Capture the cell that displays the provided text and extract its [x, y] central coordinate. 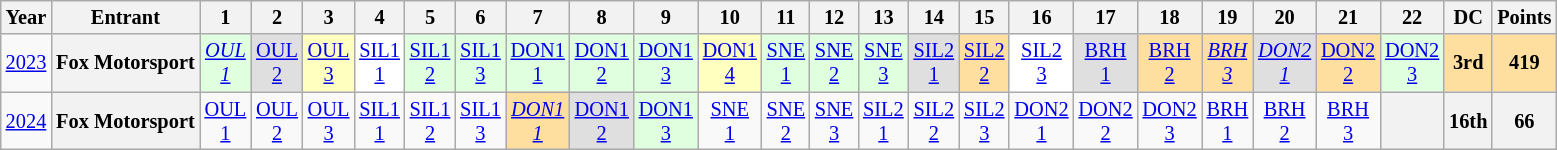
DC [1468, 17]
13 [883, 17]
16 [1041, 17]
11 [786, 17]
14 [934, 17]
3rd [1468, 63]
5 [430, 17]
8 [602, 17]
21 [1348, 17]
2023 [26, 63]
419 [1524, 63]
15 [984, 17]
20 [1284, 17]
Points [1524, 17]
4 [379, 17]
9 [666, 17]
7 [538, 17]
1 [226, 17]
2024 [26, 121]
Entrant [125, 17]
19 [1228, 17]
12 [834, 17]
2 [277, 17]
16th [1468, 121]
DON14 [730, 63]
22 [1412, 17]
Year [26, 17]
10 [730, 17]
6 [480, 17]
3 [329, 17]
66 [1524, 121]
18 [1170, 17]
17 [1106, 17]
